Search for the cell housing the specified text and yield its (x, y) center coordinate. 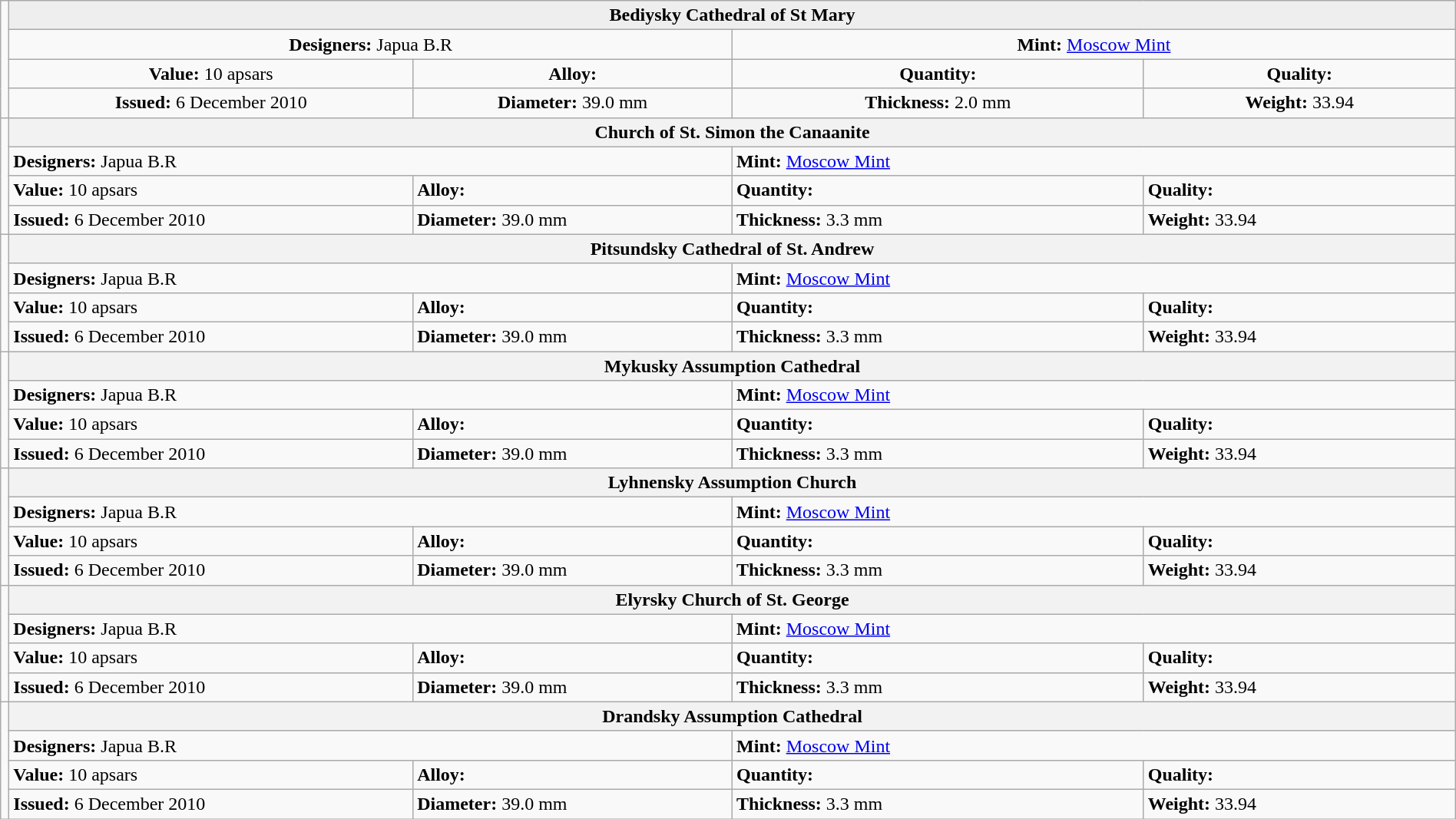
Mykusky Assumption Cathedral (733, 366)
Thickness: 2.0 mm (938, 103)
Elyrsky Church of St. George (733, 599)
Drandsky Assumption Cathedral (733, 716)
Church of St. Simon the Canaanite (733, 132)
Bediysky Cathedral of St Mary (733, 15)
Lyhnensky Assumption Church (733, 483)
Pitsundsky Cathedral of St. Andrew (733, 249)
